Output the (x, y) coordinate of the center of the cell containing the given text.  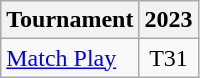
2023 (168, 20)
Match Play (70, 58)
Tournament (70, 20)
T31 (168, 58)
